From the cell containing the given text, extract its center point as [X, Y] coordinate. 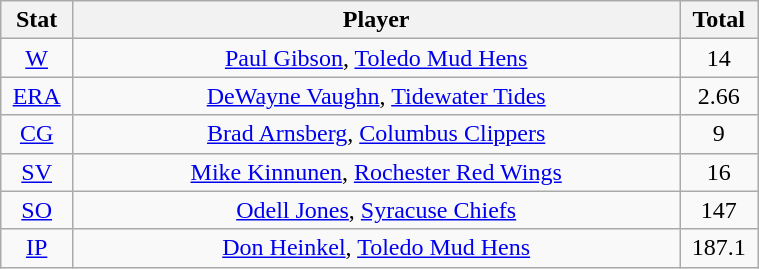
2.66 [719, 96]
16 [719, 172]
SV [37, 172]
Odell Jones, Syracuse Chiefs [376, 210]
Don Heinkel, Toledo Mud Hens [376, 248]
CG [37, 134]
187.1 [719, 248]
W [37, 58]
147 [719, 210]
Brad Arnsberg, Columbus Clippers [376, 134]
14 [719, 58]
Mike Kinnunen, Rochester Red Wings [376, 172]
Player [376, 20]
DeWayne Vaughn, Tidewater Tides [376, 96]
Paul Gibson, Toledo Mud Hens [376, 58]
Total [719, 20]
9 [719, 134]
ERA [37, 96]
Stat [37, 20]
SO [37, 210]
IP [37, 248]
